Locate the cell with the specified text and output its (x, y) center coordinate. 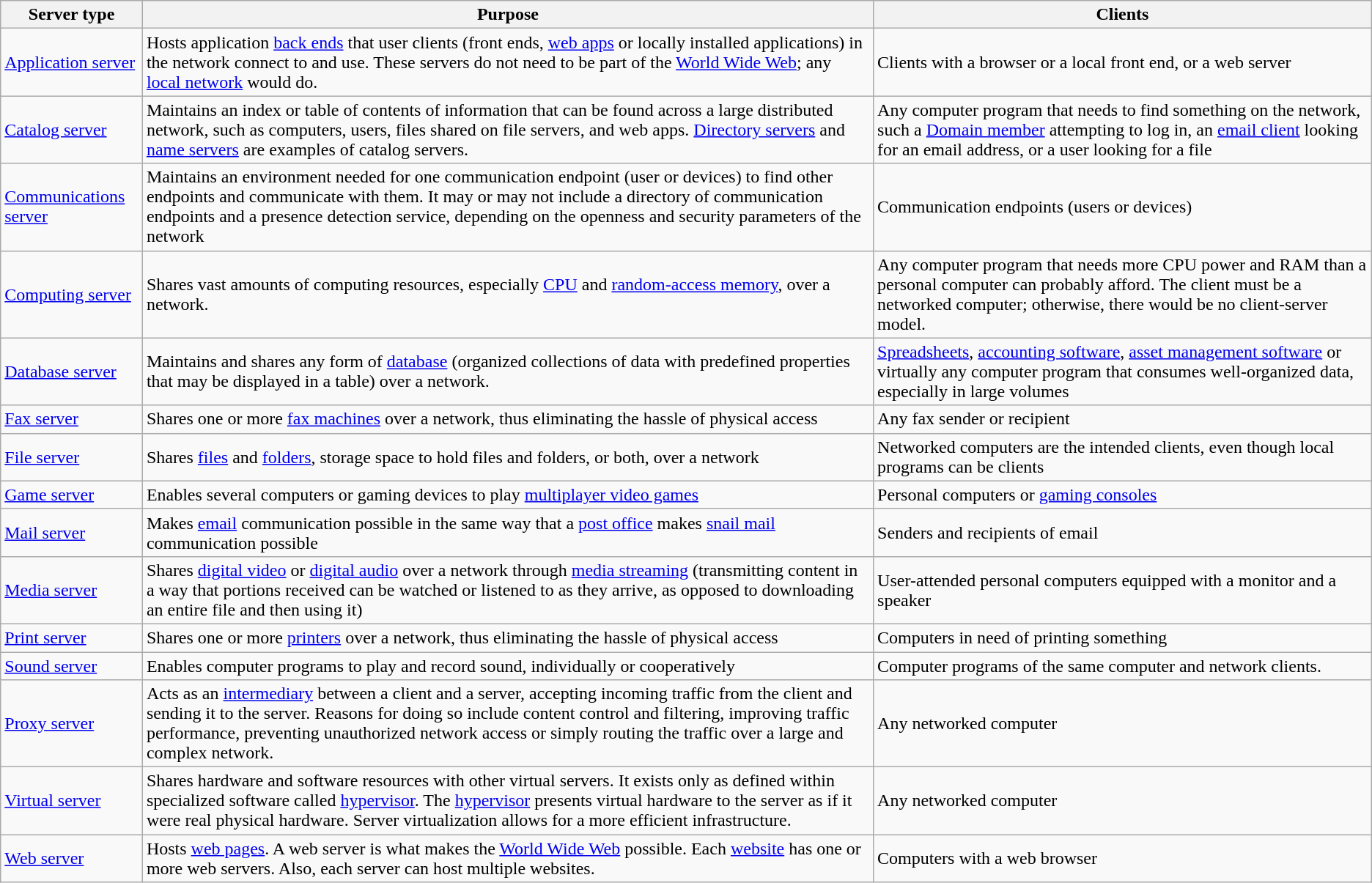
Communications server (72, 207)
Computers in need of printing something (1123, 638)
Computing server (72, 295)
Communication endpoints (users or devices) (1123, 207)
Senders and recipients of email (1123, 532)
Clients with a browser or a local front end, or a web server (1123, 62)
Networked computers are the intended clients, even though local programs can be clients (1123, 457)
Application server (72, 62)
Sound server (72, 666)
Enables computer programs to play and record sound, individually or cooperatively (507, 666)
Clients (1123, 15)
Any fax sender or recipient (1123, 419)
Shares one or more fax machines over a network, thus eliminating the hassle of physical access (507, 419)
User-attended personal computers equipped with a monitor and a speaker (1123, 590)
Print server (72, 638)
Shares files and folders, storage space to hold files and folders, or both, over a network (507, 457)
Virtual server (72, 801)
Fax server (72, 419)
Web server (72, 859)
Shares vast amounts of computing resources, especially CPU and random-access memory, over a network. (507, 295)
Purpose (507, 15)
Media server (72, 590)
Computers with a web browser (1123, 859)
Shares one or more printers over a network, thus eliminating the hassle of physical access (507, 638)
Makes email communication possible in the same way that a post office makes snail mail communication possible (507, 532)
Game server (72, 495)
Database server (72, 372)
Mail server (72, 532)
Personal computers or gaming consoles (1123, 495)
Catalog server (72, 130)
File server (72, 457)
Server type (72, 15)
Enables several computers or gaming devices to play multiplayer video games (507, 495)
Proxy server (72, 724)
Maintains and shares any form of database (organized collections of data with predefined properties that may be displayed in a table) over a network. (507, 372)
Computer programs of the same computer and network clients. (1123, 666)
